Capture the cell that displays the provided text and extract its (X, Y) central coordinate. 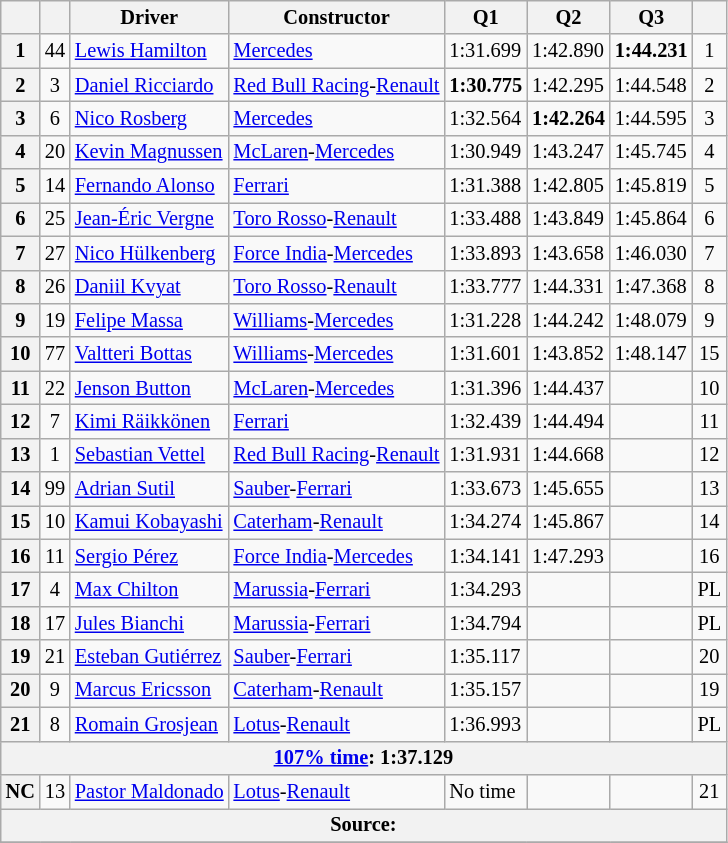
77 (55, 354)
No time (486, 791)
Kimi Räikkönen (150, 421)
Q1 (486, 17)
1:31.388 (486, 186)
1:44.595 (652, 118)
1:31.228 (486, 320)
1:45.819 (652, 186)
Daniil Kvyat (150, 287)
1:45.655 (568, 489)
1:35.117 (486, 657)
Felipe Massa (150, 320)
1:44.668 (568, 455)
NC (20, 791)
Jules Bianchi (150, 623)
Source: (364, 825)
1:45.867 (568, 522)
1:42.890 (568, 51)
Marcus Ericsson (150, 690)
1:42.264 (568, 118)
Fernando Alonso (150, 186)
Sergio Pérez (150, 556)
Lewis Hamilton (150, 51)
1:34.794 (486, 623)
Nico Rosberg (150, 118)
26 (55, 287)
Kevin Magnussen (150, 152)
Pastor Maldonado (150, 791)
Q3 (652, 17)
Nico Hülkenberg (150, 253)
1:48.079 (652, 320)
1:48.147 (652, 354)
22 (55, 388)
1:35.157 (486, 690)
Adrian Sutil (150, 489)
1:46.030 (652, 253)
1:34.293 (486, 589)
1:31.601 (486, 354)
1:30.949 (486, 152)
1:47.293 (568, 556)
Jean-Éric Vergne (150, 219)
1:42.295 (568, 85)
107% time: 1:37.129 (364, 758)
99 (55, 489)
1:34.274 (486, 522)
1:34.141 (486, 556)
1:44.331 (568, 287)
1:30.775 (486, 85)
1:32.564 (486, 118)
1:44.242 (568, 320)
1:45.864 (652, 219)
1:47.368 (652, 287)
1:36.993 (486, 724)
44 (55, 51)
25 (55, 219)
Valtteri Bottas (150, 354)
Esteban Gutiérrez (150, 657)
1:33.673 (486, 489)
1:33.777 (486, 287)
1:32.439 (486, 421)
1:44.231 (652, 51)
Romain Grosjean (150, 724)
1:44.548 (652, 85)
1:31.396 (486, 388)
1:45.745 (652, 152)
Q2 (568, 17)
1:43.849 (568, 219)
Kamui Kobayashi (150, 522)
1:43.852 (568, 354)
Max Chilton (150, 589)
1:33.893 (486, 253)
Constructor (337, 17)
1:44.494 (568, 421)
Sebastian Vettel (150, 455)
Jenson Button (150, 388)
Driver (150, 17)
1:43.658 (568, 253)
1:43.247 (568, 152)
1:44.437 (568, 388)
18 (20, 623)
Daniel Ricciardo (150, 85)
1:31.699 (486, 51)
1:33.488 (486, 219)
1:31.931 (486, 455)
1:42.805 (568, 186)
27 (55, 253)
